Determine the (X, Y) coordinate at the center of the cell enclosing the given text.  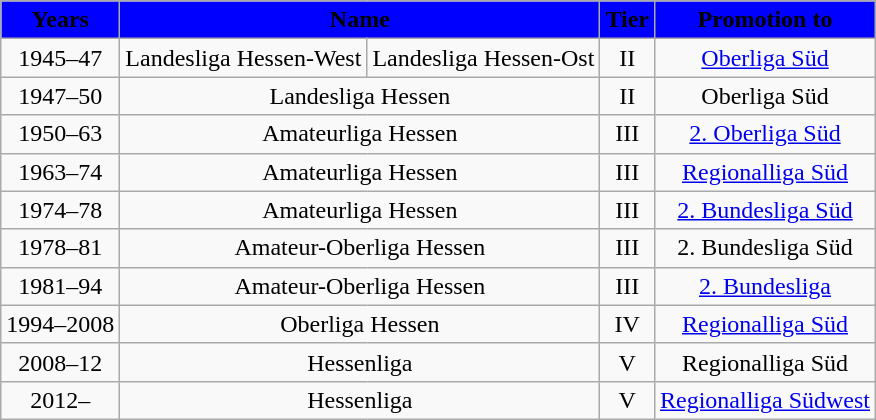
1947–50 (60, 96)
Oberliga Hessen (360, 324)
1945–47 (60, 58)
2008–12 (60, 362)
Landesliga Hessen-Ost (484, 58)
Tier (628, 20)
1994–2008 (60, 324)
1978–81 (60, 248)
Regionalliga Südwest (764, 400)
Years (60, 20)
1950–63 (60, 134)
2. Bundesliga (764, 286)
2012– (60, 400)
1974–78 (60, 210)
Landesliga Hessen (360, 96)
IV (628, 324)
Promotion to (764, 20)
1981–94 (60, 286)
Name (360, 20)
1963–74 (60, 172)
2. Oberliga Süd (764, 134)
Landesliga Hessen-West (244, 58)
